From the cell containing the given text, extract its center point as [X, Y] coordinate. 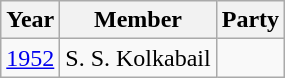
Party [250, 20]
Member [138, 20]
1952 [30, 58]
S. S. Kolkabail [138, 58]
Year [30, 20]
